Pinpoint the cell where the given text exists, returning its (X, Y) midpoint coordinate. 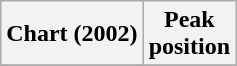
Peakposition (189, 34)
Chart (2002) (72, 34)
